Provide the [X, Y] coordinate of the cell's center where the given text is located.  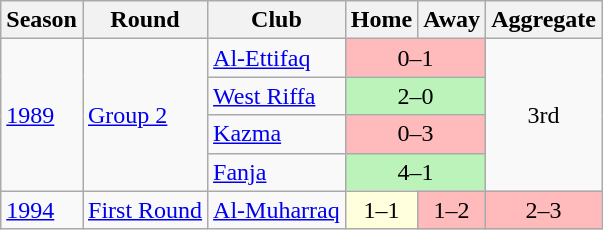
1–2 [452, 210]
1–1 [381, 210]
Aggregate [544, 20]
0–3 [415, 134]
2–0 [415, 96]
1994 [42, 210]
Club [277, 20]
Group 2 [144, 115]
0–1 [415, 58]
Fanja [277, 172]
4–1 [415, 172]
Al-Ettifaq [277, 58]
Kazma [277, 134]
Home [381, 20]
Al-Muharraq [277, 210]
1989 [42, 115]
West Riffa [277, 96]
First Round [144, 210]
Away [452, 20]
2–3 [544, 210]
Season [42, 20]
3rd [544, 115]
Round [144, 20]
